Extract the (X, Y) coordinate from the center of the cell holding the provided text.  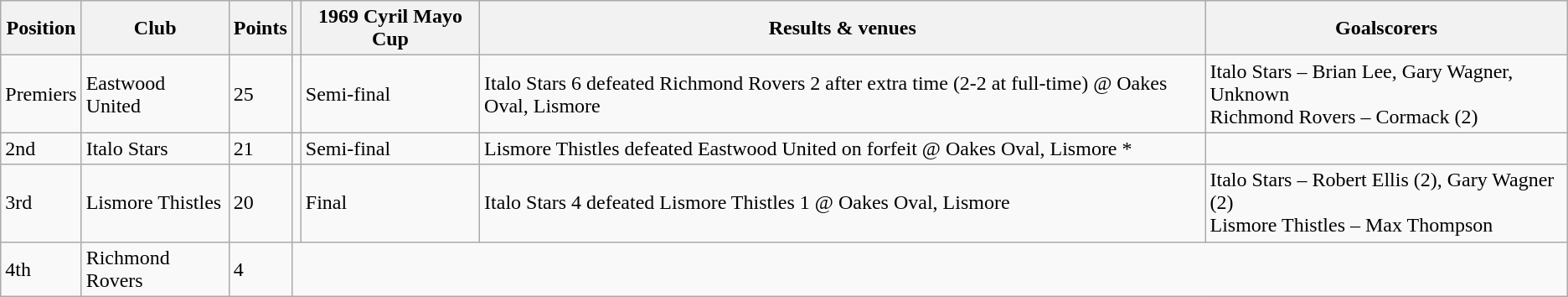
1969 Cyril Mayo Cup (390, 29)
Club (155, 29)
Italo Stars – Robert Ellis (2), Gary Wagner (2)Lismore Thistles – Max Thompson (1386, 203)
Richmond Rovers (155, 268)
4 (260, 268)
Italo Stars – Brian Lee, Gary Wagner, UnknownRichmond Rovers – Cormack (2) (1386, 94)
Position (41, 29)
Lismore Thistles defeated Eastwood United on forfeit @ Oakes Oval, Lismore * (843, 148)
Final (390, 203)
Lismore Thistles (155, 203)
Points (260, 29)
Italo Stars (155, 148)
21 (260, 148)
Italo Stars 6 defeated Richmond Rovers 2 after extra time (2-2 at full-time) @ Oakes Oval, Lismore (843, 94)
Goalscorers (1386, 29)
20 (260, 203)
25 (260, 94)
3rd (41, 203)
Results & venues (843, 29)
Premiers (41, 94)
4th (41, 268)
2nd (41, 148)
Eastwood United (155, 94)
Italo Stars 4 defeated Lismore Thistles 1 @ Oakes Oval, Lismore (843, 203)
